Detect which cell encompasses the target text, then output its (x, y) center coordinate. 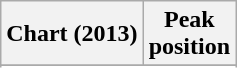
Peak position (189, 34)
Chart (2013) (72, 34)
